From the cell containing the given text, extract its center point as [x, y] coordinate. 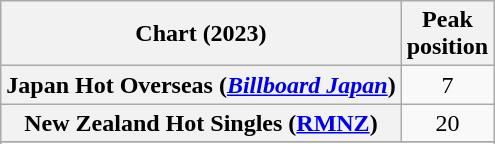
7 [447, 85]
Chart (2023) [201, 34]
New Zealand Hot Singles (RMNZ) [201, 123]
Peakposition [447, 34]
Japan Hot Overseas (Billboard Japan) [201, 85]
20 [447, 123]
